Pinpoint the cell where the given text exists, returning its (X, Y) midpoint coordinate. 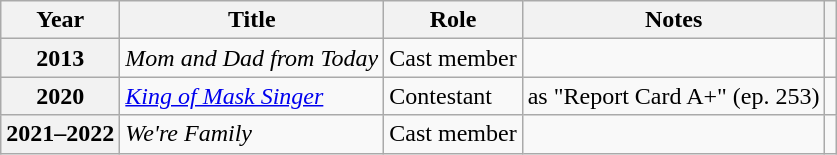
2021–2022 (60, 134)
as "Report Card A+" (ep. 253) (674, 96)
Role (453, 20)
Notes (674, 20)
Year (60, 20)
Mom and Dad from Today (252, 58)
2020 (60, 96)
2013 (60, 58)
Contestant (453, 96)
Title (252, 20)
King of Mask Singer (252, 96)
We're Family (252, 134)
